Return the [x, y] coordinate for the center point of the cell that contains the specified text.  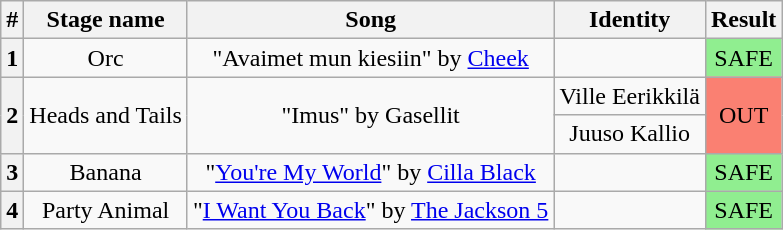
2 [12, 115]
1 [12, 58]
OUT [743, 115]
Banana [106, 172]
"I Want You Back" by The Jackson 5 [370, 210]
Heads and Tails [106, 115]
Ville Eerikkilä [630, 96]
4 [12, 210]
Orc [106, 58]
Party Animal [106, 210]
3 [12, 172]
"Imus" by Gasellit [370, 115]
Identity [630, 20]
Song [370, 20]
Juuso Kallio [630, 134]
Stage name [106, 20]
"Avaimet mun kiesiin" by Cheek [370, 58]
"You're My World" by Cilla Black [370, 172]
Result [743, 20]
# [12, 20]
